Return (x, y) of the center of cell containing provided text 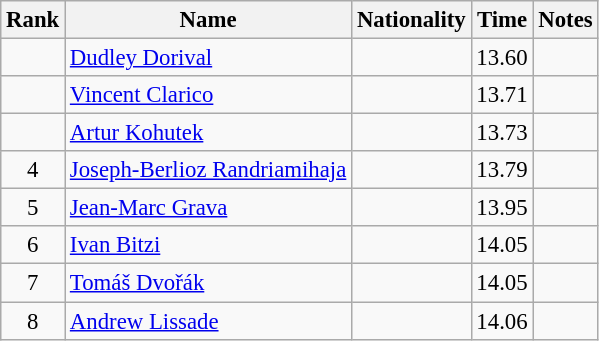
6 (33, 245)
Andrew Lissade (208, 321)
Jean-Marc Grava (208, 208)
Joseph-Berlioz Randriamihaja (208, 170)
Vincent Clarico (208, 95)
Dudley Dorival (208, 58)
13.73 (502, 133)
Name (208, 20)
Tomáš Dvořák (208, 283)
13.71 (502, 95)
Artur Kohutek (208, 133)
13.79 (502, 170)
13.60 (502, 58)
8 (33, 321)
Nationality (412, 20)
Ivan Bitzi (208, 245)
5 (33, 208)
Rank (33, 20)
14.06 (502, 321)
Notes (566, 20)
4 (33, 170)
13.95 (502, 208)
7 (33, 283)
Time (502, 20)
